Capture the cell that displays the provided text and extract its [X, Y] central coordinate. 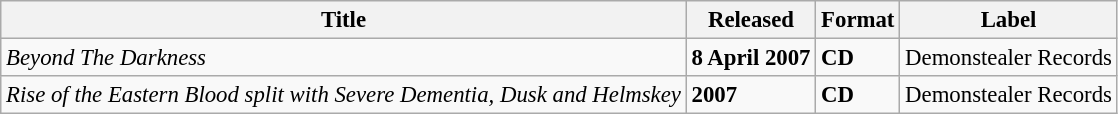
Format [858, 20]
2007 [751, 95]
Title [344, 20]
8 April 2007 [751, 58]
Beyond The Darkness [344, 58]
Released [751, 20]
Rise of the Eastern Blood split with Severe Dementia, Dusk and Helmskey [344, 95]
Label [1008, 20]
